Locate the cell with the specified text and output its [X, Y] center coordinate. 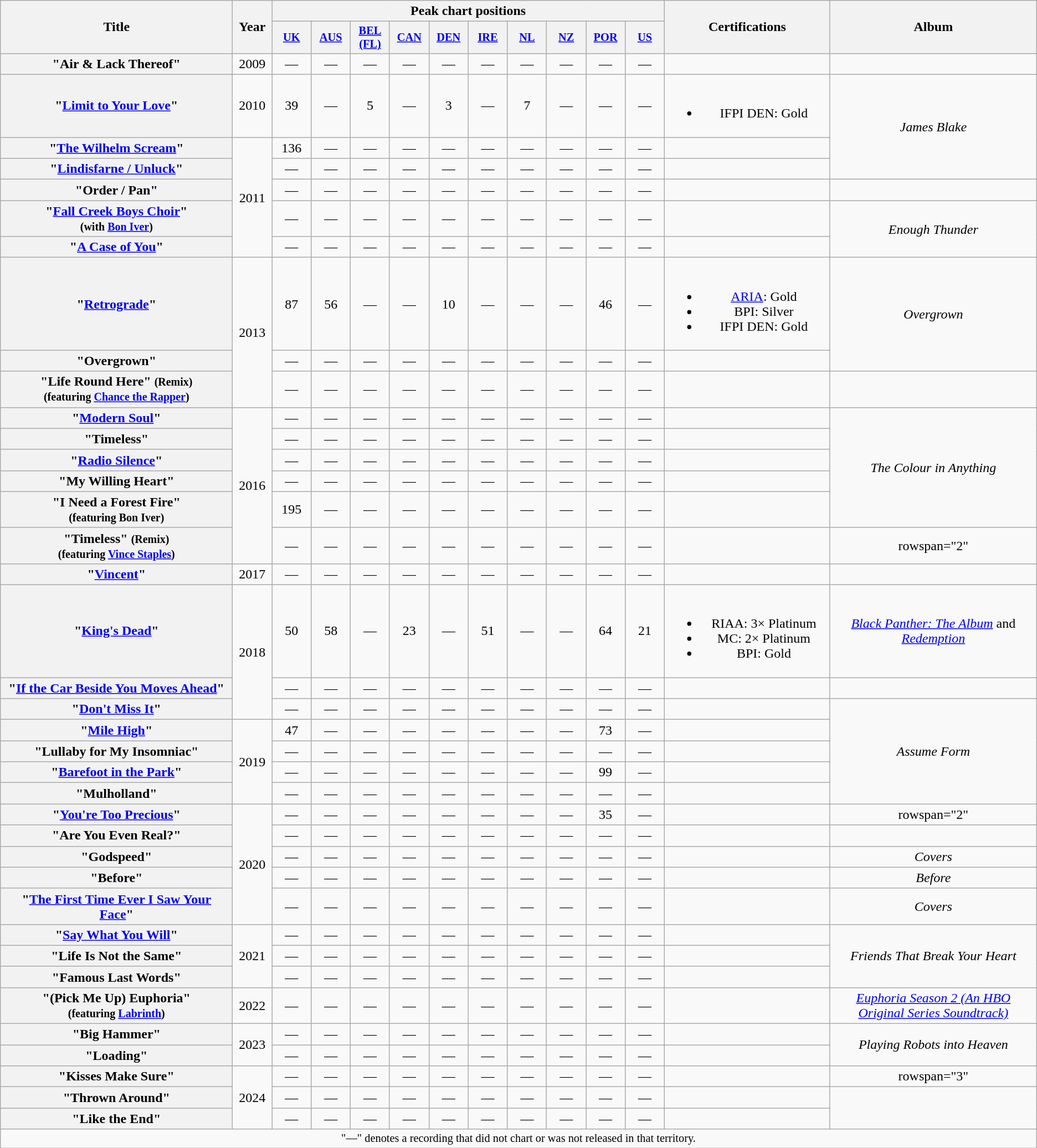
"Overgrown" [116, 361]
ARIA: GoldBPI: SilverIFPI DEN: Gold [747, 304]
2023 [253, 1045]
"Barefoot in the Park" [116, 772]
"Thrown Around" [116, 1098]
7 [527, 106]
5 [370, 106]
RIAA: 3× PlatinumMC: 2× PlatinumBPI: Gold [747, 632]
NL [527, 38]
"Big Hammer" [116, 1034]
Friends That Break Your Heart [933, 956]
"Before" [116, 878]
The Colour in Anything [933, 468]
"I Need a Forest Fire"(featuring Bon Iver) [116, 510]
2011 [253, 197]
73 [606, 730]
99 [606, 772]
Before [933, 878]
Enough Thunder [933, 229]
"Life Round Here" (Remix)(featuring Chance the Rapper) [116, 389]
Assume Form [933, 751]
Playing Robots into Heaven [933, 1045]
"Like the End" [116, 1119]
"Limit to Your Love" [116, 106]
"Are You Even Real?" [116, 836]
2016 [253, 485]
NZ [566, 38]
James Blake [933, 127]
US [645, 38]
"Timeless" (Remix)(featuring Vince Staples) [116, 545]
2010 [253, 106]
"A Case of You" [116, 247]
50 [291, 632]
46 [606, 304]
"Kisses Make Sure" [116, 1077]
"Famous Last Words" [116, 977]
Peak chart positions [469, 11]
87 [291, 304]
"(Pick Me Up) Euphoria"(featuring Labrinth) [116, 1005]
2013 [253, 332]
"Modern Soul" [116, 418]
"The Wilhelm Scream" [116, 148]
"Godspeed" [116, 857]
56 [331, 304]
"Mile High" [116, 730]
2020 [253, 864]
"Retrograde" [116, 304]
58 [331, 632]
Certifications [747, 27]
"My Willing Heart" [116, 481]
"Say What You Will" [116, 935]
47 [291, 730]
"—" denotes a recording that did not chart or was not released in that territory. [518, 1139]
23 [409, 632]
POR [606, 38]
"Order / Pan" [116, 190]
2019 [253, 762]
DEN [449, 38]
"Life Is Not the Same" [116, 956]
"Air & Lack Thereof" [116, 64]
35 [606, 814]
CAN [409, 38]
rowspan="3" [933, 1077]
"Vincent" [116, 574]
2022 [253, 1005]
"Lullaby for My Insomniac" [116, 751]
"Don't Miss It" [116, 709]
2009 [253, 64]
3 [449, 106]
Year [253, 27]
IFPI DEN: Gold [747, 106]
"You're Too Precious" [116, 814]
64 [606, 632]
39 [291, 106]
Title [116, 27]
"Fall Creek Boys Choir"(with Bon Iver) [116, 218]
"Loading" [116, 1055]
195 [291, 510]
AUS [331, 38]
Album [933, 27]
2017 [253, 574]
IRE [487, 38]
51 [487, 632]
Euphoria Season 2 (An HBO Original Series Soundtrack) [933, 1005]
"If the Car Beside You Moves Ahead" [116, 688]
"Lindisfarne / Unluck" [116, 169]
Black Panther: The Album and Redemption [933, 632]
136 [291, 148]
"Mulholland" [116, 793]
UK [291, 38]
21 [645, 632]
"Timeless" [116, 439]
10 [449, 304]
"The First Time Ever I Saw Your Face" [116, 906]
2024 [253, 1098]
2021 [253, 956]
"King's Dead" [116, 632]
BEL(FL) [370, 38]
2018 [253, 653]
"Radio Silence" [116, 460]
Overgrown [933, 315]
